Pinpoint the cell where the given text exists, returning its (x, y) midpoint coordinate. 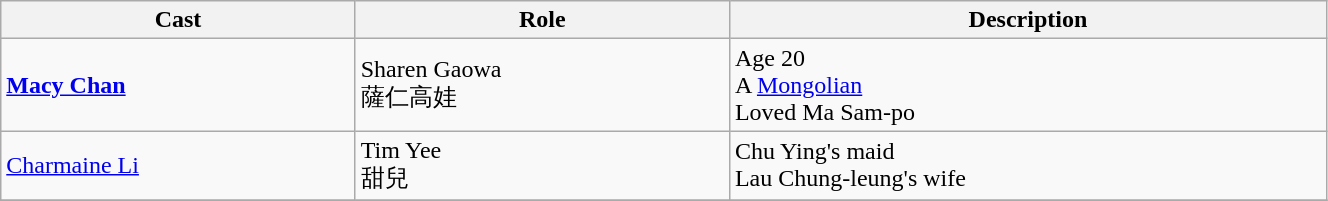
Role (542, 20)
Sharen Gaowa薩仁高娃 (542, 85)
Macy Chan (178, 85)
Age 20A MongolianLoved Ma Sam-po (1028, 85)
Tim Yee甜兒 (542, 166)
Charmaine Li (178, 166)
Cast (178, 20)
Chu Ying's maidLau Chung-leung's wife (1028, 166)
Description (1028, 20)
